Return (x, y) of the center of cell containing provided text 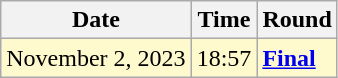
Date (96, 20)
Time (224, 20)
Round (297, 20)
18:57 (224, 58)
November 2, 2023 (96, 58)
Final (297, 58)
